Scan for the cell matching the given text and deliver its (x, y) coordinate at center. 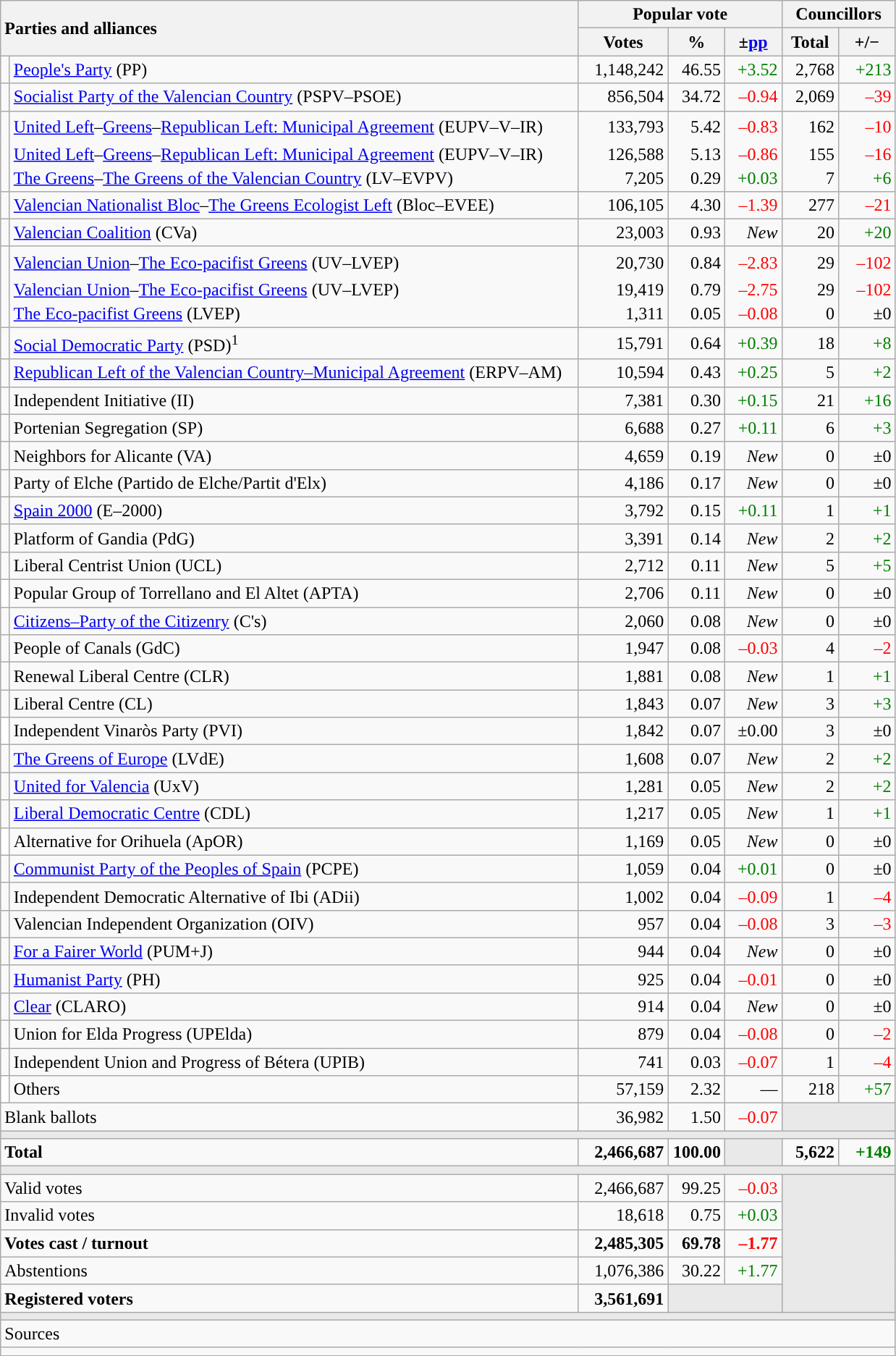
+3.52 (753, 70)
6 (811, 428)
+8 (867, 343)
–10 (867, 126)
+57 (867, 1090)
Registered voters (289, 1298)
Socialist Party of the Valencian Country (PSPV–PSOE) (294, 97)
Valid votes (289, 1188)
1,169 (623, 841)
+0.01 (753, 869)
Popular vote (680, 14)
0.29 (696, 179)
+6 (867, 179)
Votes cast / turnout (289, 1243)
2,060 (623, 621)
2.32 (696, 1090)
46.55 (696, 70)
Independent Vinaròs Party (PVI) (294, 731)
1,076,386 (623, 1271)
20,730 (623, 262)
10,594 (623, 373)
Independent Democratic Alternative of Ibi (ADii) (294, 896)
36,982 (623, 1117)
–2.75 (753, 290)
1,281 (623, 786)
7 (811, 179)
+1.77 (753, 1271)
–0.94 (753, 97)
23,003 (623, 232)
Councillors (838, 14)
6,688 (623, 428)
1,217 (623, 814)
126,588 (623, 154)
944 (623, 951)
–16 (867, 154)
–21 (867, 205)
Humanist Party (PH) (294, 979)
2,768 (811, 70)
5.42 (696, 126)
4,186 (623, 483)
5.13 (696, 154)
0.84 (696, 262)
Independent Initiative (II) (294, 400)
Blank ballots (289, 1117)
3,561,691 (623, 1298)
–2.83 (753, 262)
0.79 (696, 290)
±pp (753, 42)
Liberal Centrist Union (UCL) (294, 565)
0.30 (696, 400)
3,792 (623, 510)
0.19 (696, 455)
1,148,242 (623, 70)
1,311 (623, 314)
925 (623, 979)
Votes (623, 42)
99.25 (696, 1188)
The Eco-pacifist Greens (LVEP) (294, 314)
+213 (867, 70)
–39 (867, 97)
19,419 (623, 290)
18,618 (623, 1216)
The Greens of Europe (LVdE) (294, 759)
+149 (867, 1153)
Portenian Segregation (SP) (294, 428)
Spain 2000 (E–2000) (294, 510)
For a Fairer World (PUM+J) (294, 951)
Independent Union and Progress of Bétera (UPIB) (294, 1062)
Liberal Democratic Centre (CDL) (294, 814)
18 (811, 343)
34.72 (696, 97)
1,608 (623, 759)
+0.39 (753, 343)
–0.83 (753, 126)
0.64 (696, 343)
0.17 (696, 483)
1,843 (623, 704)
2,485,305 (623, 1243)
People's Party (PP) (294, 70)
+0.25 (753, 373)
–3 (867, 924)
0.14 (696, 538)
277 (811, 205)
133,793 (623, 126)
5,622 (811, 1153)
–0.09 (753, 896)
–0.86 (753, 154)
4 (811, 649)
Alternative for Orihuela (ApOR) (294, 841)
20 (811, 232)
+16 (867, 400)
Clear (CLARO) (294, 1006)
Social Democratic Party (PSD)1 (294, 343)
3,391 (623, 538)
Platform of Gandia (PdG) (294, 538)
Parties and alliances (289, 28)
–0.01 (753, 979)
0.03 (696, 1062)
0.27 (696, 428)
0.15 (696, 510)
106,105 (623, 205)
856,504 (623, 97)
0.75 (696, 1216)
1,881 (623, 676)
Liberal Centre (CL) (294, 704)
30.22 (696, 1271)
21 (811, 400)
100.00 (696, 1153)
Valencian Coalition (CVa) (294, 232)
2,069 (811, 97)
% (696, 42)
–1.77 (753, 1243)
4,659 (623, 455)
741 (623, 1062)
Others (294, 1090)
People of Canals (GdC) (294, 649)
Neighbors for Alicante (VA) (294, 455)
0.43 (696, 373)
2,706 (623, 594)
1,947 (623, 649)
7,205 (623, 179)
1,059 (623, 869)
+0.15 (753, 400)
Communist Party of the Peoples of Spain (PCPE) (294, 869)
Invalid votes (289, 1216)
Party of Elche (Partido de Elche/Partit d'Elx) (294, 483)
Abstentions (289, 1271)
The Greens–The Greens of the Valencian Country (LV–EVPV) (294, 179)
Renewal Liberal Centre (CLR) (294, 676)
879 (623, 1035)
–1.39 (753, 205)
15,791 (623, 343)
957 (623, 924)
+/− (867, 42)
155 (811, 154)
4.30 (696, 205)
+20 (867, 232)
Union for Elda Progress (UPElda) (294, 1035)
+5 (867, 565)
1,002 (623, 896)
2,712 (623, 565)
162 (811, 126)
57,159 (623, 1090)
±0.00 (753, 731)
Republican Left of the Valencian Country–Municipal Agreement (ERPV–AM) (294, 373)
914 (623, 1006)
1,842 (623, 731)
Citizens–Party of the Citizenry (C's) (294, 621)
United for Valencia (UxV) (294, 786)
7,381 (623, 400)
1.50 (696, 1117)
Valencian Nationalist Bloc–The Greens Ecologist Left (Bloc–EVEE) (294, 205)
Sources (448, 1334)
— (753, 1090)
Valencian Independent Organization (OIV) (294, 924)
69.78 (696, 1243)
0.93 (696, 232)
Popular Group of Torrellano and El Altet (APTA) (294, 594)
218 (811, 1090)
